Capture the cell that displays the provided text and extract its (x, y) central coordinate. 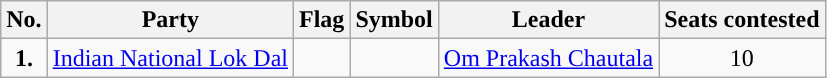
Flag (321, 20)
Indian National Lok Dal (170, 58)
Party (170, 20)
Symbol (394, 20)
Leader (548, 20)
Om Prakash Chautala (548, 58)
10 (742, 58)
No. (24, 20)
Seats contested (742, 20)
1. (24, 58)
